Locate the cell with the specified text and output its [X, Y] center coordinate. 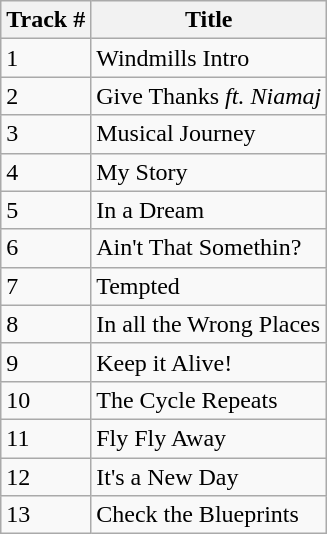
In a Dream [209, 210]
13 [46, 515]
11 [46, 438]
10 [46, 400]
5 [46, 210]
Fly Fly Away [209, 438]
Windmills Intro [209, 58]
My Story [209, 172]
2 [46, 96]
Musical Journey [209, 134]
Keep it Alive! [209, 362]
12 [46, 477]
Ain't That Somethin? [209, 248]
8 [46, 324]
Tempted [209, 286]
3 [46, 134]
9 [46, 362]
1 [46, 58]
6 [46, 248]
Check the Blueprints [209, 515]
4 [46, 172]
Give Thanks ft. Niamaj [209, 96]
It's a New Day [209, 477]
In all the Wrong Places [209, 324]
Title [209, 20]
7 [46, 286]
Track # [46, 20]
The Cycle Repeats [209, 400]
